Locate the cell with the specified text and output its (x, y) center coordinate. 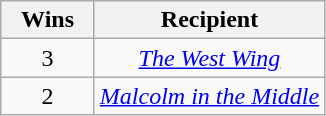
Wins (48, 20)
The West Wing (209, 58)
2 (48, 96)
Malcolm in the Middle (209, 96)
Recipient (209, 20)
3 (48, 58)
